Identify which cell holds the provided text, then report its [X, Y] central coordinate. 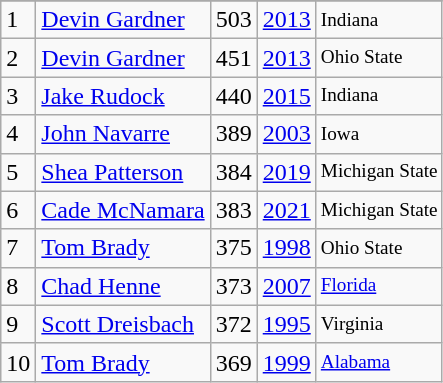
7 [18, 248]
4 [18, 134]
2003 [286, 134]
2015 [286, 96]
503 [234, 20]
383 [234, 210]
2021 [286, 210]
Iowa [379, 134]
5 [18, 172]
384 [234, 172]
Chad Henne [123, 286]
2007 [286, 286]
2 [18, 58]
372 [234, 324]
Jake Rudock [123, 96]
3 [18, 96]
1998 [286, 248]
440 [234, 96]
2019 [286, 172]
1999 [286, 362]
10 [18, 362]
389 [234, 134]
369 [234, 362]
451 [234, 58]
8 [18, 286]
Alabama [379, 362]
John Navarre [123, 134]
Virginia [379, 324]
Cade McNamara [123, 210]
6 [18, 210]
9 [18, 324]
Scott Dreisbach [123, 324]
1 [18, 20]
373 [234, 286]
Florida [379, 286]
1995 [286, 324]
375 [234, 248]
Shea Patterson [123, 172]
